Provide the [X, Y] coordinate of the cell's center where the given text is located.  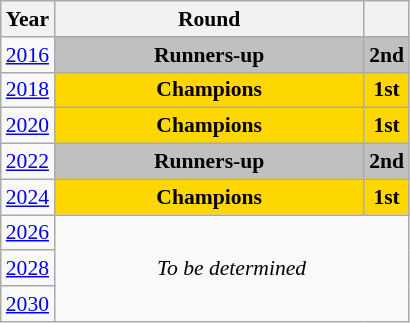
Year [28, 19]
2028 [28, 269]
2016 [28, 55]
2020 [28, 126]
2022 [28, 162]
To be determined [232, 268]
2030 [28, 304]
2018 [28, 90]
2026 [28, 233]
2024 [28, 197]
Round [209, 19]
